Determine the [X, Y] coordinate at the center of the cell enclosing the given text.  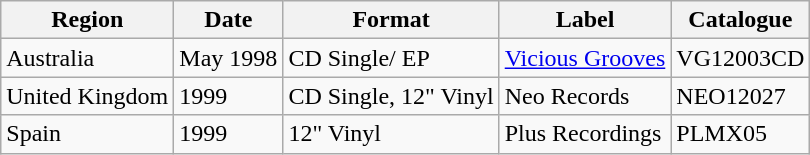
Australia [88, 58]
PLMX05 [740, 134]
Spain [88, 134]
May 1998 [228, 58]
Vicious Grooves [585, 58]
12" Vinyl [391, 134]
Catalogue [740, 20]
CD Single, 12" Vinyl [391, 96]
Format [391, 20]
Label [585, 20]
Neo Records [585, 96]
Plus Recordings [585, 134]
VG12003CD [740, 58]
Region [88, 20]
NEO12027 [740, 96]
CD Single/ EP [391, 58]
United Kingdom [88, 96]
Date [228, 20]
